For the text-containing cell, return its midpoint in (X, Y) coordinate format. 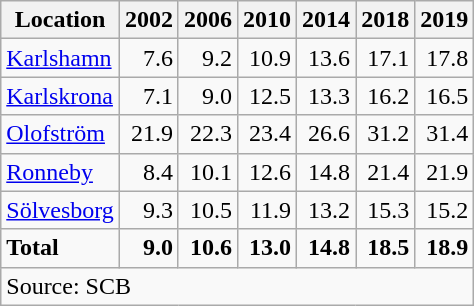
2019 (444, 20)
12.6 (268, 172)
2002 (148, 20)
31.4 (444, 134)
21.4 (386, 172)
17.1 (386, 58)
13.0 (268, 248)
31.2 (386, 134)
Total (60, 248)
2006 (208, 20)
10.9 (268, 58)
Karlskrona (60, 96)
Sölvesborg (60, 210)
16.2 (386, 96)
22.3 (208, 134)
2010 (268, 20)
9.2 (208, 58)
18.5 (386, 248)
10.5 (208, 210)
16.5 (444, 96)
18.9 (444, 248)
2018 (386, 20)
17.8 (444, 58)
13.3 (326, 96)
11.9 (268, 210)
23.4 (268, 134)
2014 (326, 20)
8.4 (148, 172)
10.6 (208, 248)
26.6 (326, 134)
15.3 (386, 210)
Source: SCB (238, 286)
9.3 (148, 210)
7.1 (148, 96)
Olofström (60, 134)
13.6 (326, 58)
12.5 (268, 96)
Location (60, 20)
7.6 (148, 58)
13.2 (326, 210)
15.2 (444, 210)
Karlshamn (60, 58)
10.1 (208, 172)
Ronneby (60, 172)
